Detect which cell encompasses the target text, then output its (x, y) center coordinate. 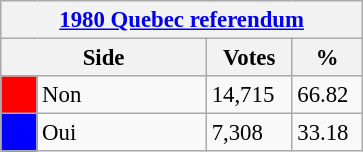
Votes (249, 58)
% (328, 58)
1980 Quebec referendum (182, 20)
Side (104, 58)
Non (122, 95)
14,715 (249, 95)
66.82 (328, 95)
Oui (122, 133)
7,308 (249, 133)
33.18 (328, 133)
